Detect which cell encompasses the target text, then output its (x, y) center coordinate. 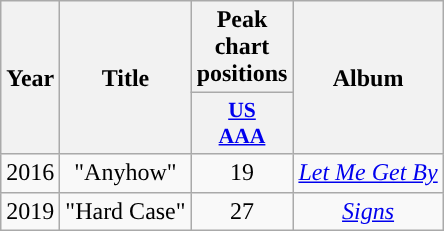
Peak chart positions (242, 47)
"Anyhow" (126, 173)
Album (368, 78)
Let Me Get By (368, 173)
"Hard Case" (126, 211)
Signs (368, 211)
2019 (30, 211)
27 (242, 211)
19 (242, 173)
USAAA (242, 124)
Title (126, 78)
2016 (30, 173)
Year (30, 78)
